Return (X, Y) of the center of cell containing provided text 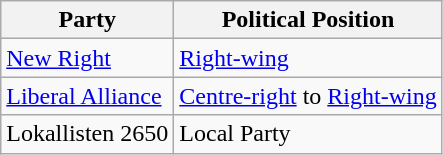
Lokallisten 2650 (88, 134)
Local Party (308, 134)
New Right (88, 58)
Party (88, 20)
Political Position (308, 20)
Liberal Alliance (88, 96)
Centre-right to Right-wing (308, 96)
Right-wing (308, 58)
